Return [X, Y] of the center of cell containing provided text 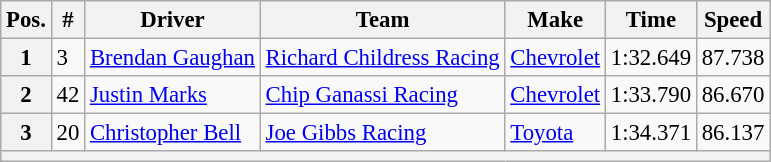
Toyota [555, 133]
Justin Marks [173, 95]
Brendan Gaughan [173, 58]
Time [650, 20]
1:32.649 [650, 58]
Driver [173, 20]
Pos. [26, 20]
42 [68, 95]
20 [68, 133]
Team [382, 20]
1:33.790 [650, 95]
Christopher Bell [173, 133]
Joe Gibbs Racing [382, 133]
86.137 [732, 133]
1 [26, 58]
# [68, 20]
Richard Childress Racing [382, 58]
Chip Ganassi Racing [382, 95]
86.670 [732, 95]
Make [555, 20]
1:34.371 [650, 133]
2 [26, 95]
Speed [732, 20]
87.738 [732, 58]
